Return (X, Y) of the center of cell containing provided text 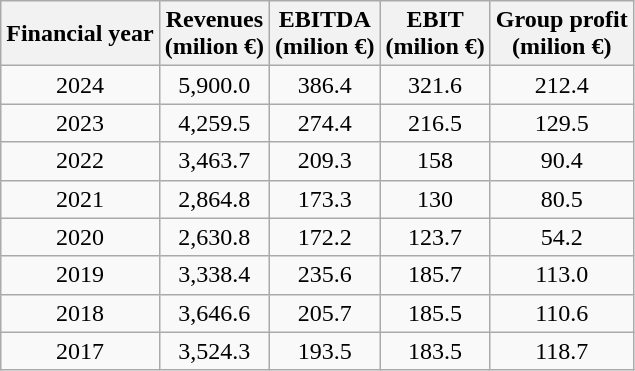
Financial year (80, 34)
3,646.6 (214, 313)
172.2 (325, 237)
235.6 (325, 275)
185.5 (435, 313)
274.4 (325, 123)
183.5 (435, 351)
2019 (80, 275)
2023 (80, 123)
2,864.8 (214, 199)
3,338.4 (214, 275)
216.5 (435, 123)
EBIT(milion €) (435, 34)
158 (435, 161)
3,524.3 (214, 351)
386.4 (325, 85)
54.2 (562, 237)
129.5 (562, 123)
130 (435, 199)
205.7 (325, 313)
209.3 (325, 161)
110.6 (562, 313)
113.0 (562, 275)
212.4 (562, 85)
EBITDA(milion €) (325, 34)
90.4 (562, 161)
2017 (80, 351)
173.3 (325, 199)
2021 (80, 199)
2,630.8 (214, 237)
123.7 (435, 237)
2024 (80, 85)
2018 (80, 313)
118.7 (562, 351)
Group profit(milion €) (562, 34)
2022 (80, 161)
185.7 (435, 275)
5,900.0 (214, 85)
193.5 (325, 351)
4,259.5 (214, 123)
80.5 (562, 199)
3,463.7 (214, 161)
2020 (80, 237)
321.6 (435, 85)
Revenues(milion €) (214, 34)
